Determine the (X, Y) coordinate at the center of the cell enclosing the given text.  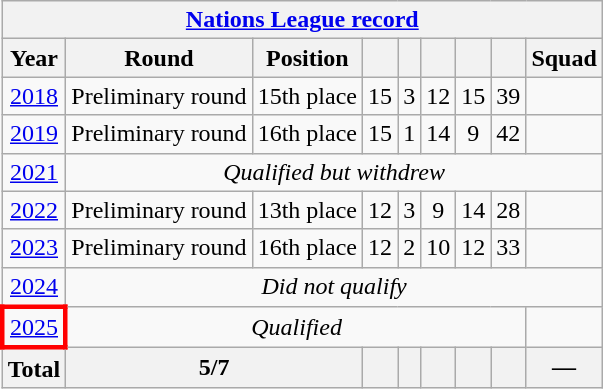
42 (508, 134)
15th place (307, 96)
Did not qualify (334, 287)
10 (438, 248)
2024 (34, 287)
— (564, 368)
2 (410, 248)
28 (508, 210)
2023 (34, 248)
2021 (34, 172)
Round (159, 58)
33 (508, 248)
Total (34, 368)
Position (307, 58)
13th place (307, 210)
5/7 (214, 368)
Nations League record (302, 20)
2022 (34, 210)
Squad (564, 58)
2025 (34, 328)
2019 (34, 134)
2018 (34, 96)
Qualified but withdrew (334, 172)
Year (34, 58)
Qualified (296, 328)
39 (508, 96)
1 (410, 134)
